From the cell containing the given text, extract its center point as (x, y) coordinate. 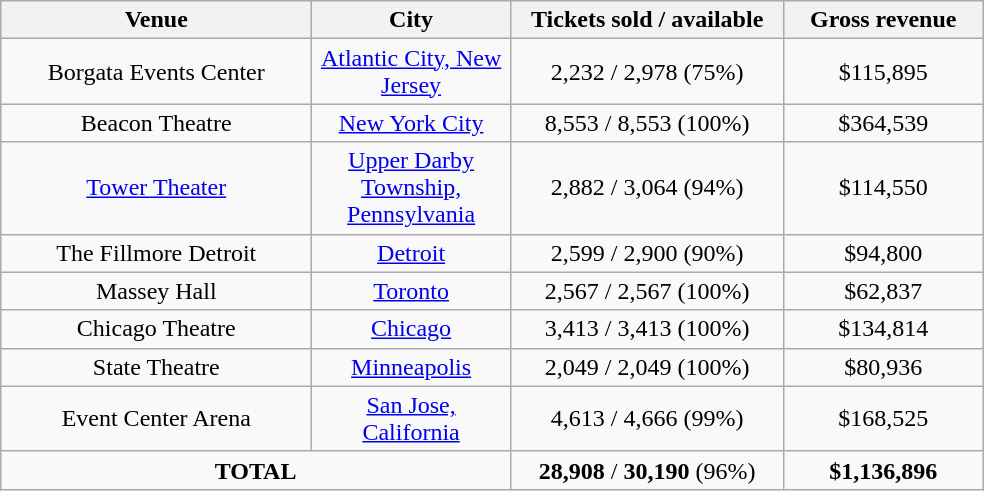
$1,136,896 (884, 470)
8,553 / 8,553 (100%) (647, 123)
2,049 / 2,049 (100%) (647, 367)
Borgata Events Center (156, 72)
2,882 / 3,064 (94%) (647, 188)
$134,814 (884, 329)
2,567 / 2,567 (100%) (647, 291)
Massey Hall (156, 291)
$94,800 (884, 253)
$115,895 (884, 72)
Tickets sold / available (647, 20)
Gross revenue (884, 20)
2,232 / 2,978 (75%) (647, 72)
Upper Darby Township, Pennsylvania (412, 188)
TOTAL (256, 470)
San Jose, California (412, 418)
Atlantic City, New Jersey (412, 72)
Detroit (412, 253)
4,613 / 4,666 (99%) (647, 418)
28,908 / 30,190 (96%) (647, 470)
The Fillmore Detroit (156, 253)
$168,525 (884, 418)
City (412, 20)
$114,550 (884, 188)
Minneapolis (412, 367)
State Theatre (156, 367)
$364,539 (884, 123)
Event Center Arena (156, 418)
$80,936 (884, 367)
Chicago (412, 329)
Tower Theater (156, 188)
3,413 / 3,413 (100%) (647, 329)
Beacon Theatre (156, 123)
Chicago Theatre (156, 329)
Venue (156, 20)
$62,837 (884, 291)
2,599 / 2,900 (90%) (647, 253)
Toronto (412, 291)
New York City (412, 123)
